Identify which cell holds the provided text, then report its [x, y] central coordinate. 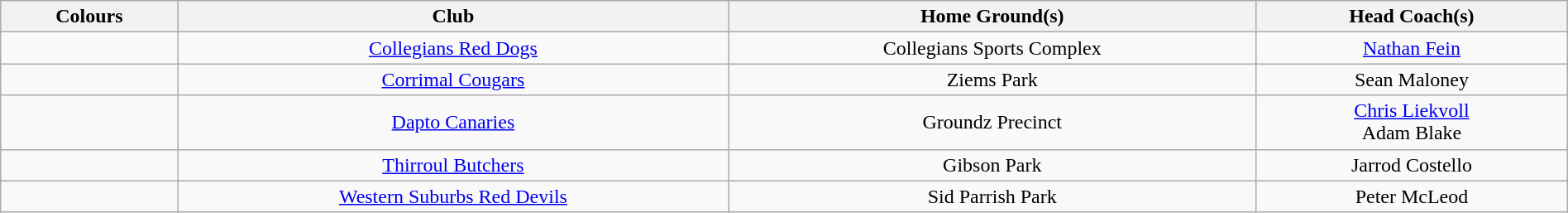
Ziems Park [992, 80]
Nathan Fein [1413, 48]
Sid Parrish Park [992, 196]
Western Suburbs Red Devils [453, 196]
Corrimal Cougars [453, 80]
Collegians Red Dogs [453, 48]
Sean Maloney [1413, 80]
Collegians Sports Complex [992, 48]
Peter McLeod [1413, 196]
Colours [89, 17]
Jarrod Costello [1413, 165]
Chris LiekvollAdam Blake [1413, 123]
Home Ground(s) [992, 17]
Thirroul Butchers [453, 165]
Club [453, 17]
Head Coach(s) [1413, 17]
Groundz Precinct [992, 123]
Dapto Canaries [453, 123]
Gibson Park [992, 165]
